Scan for the cell matching the given text and deliver its (X, Y) coordinate at center. 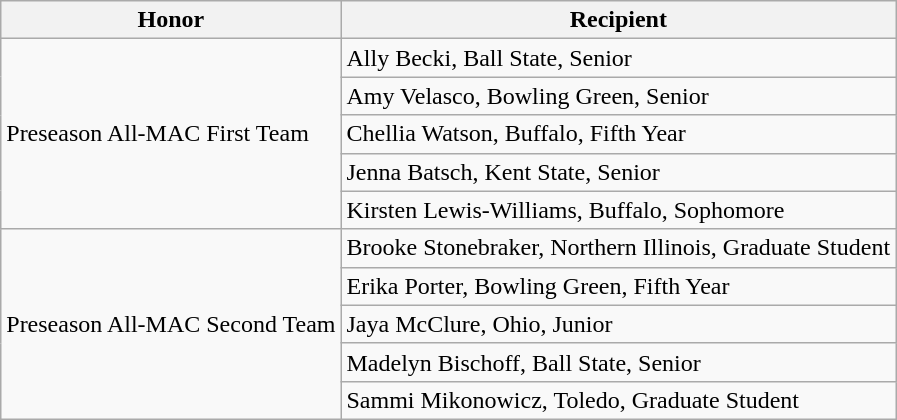
Honor (171, 20)
Recipient (618, 20)
Chellia Watson, Buffalo, Fifth Year (618, 134)
Kirsten Lewis-Williams, Buffalo, Sophomore (618, 210)
Brooke Stonebraker, Northern Illinois, Graduate Student (618, 248)
Jenna Batsch, Kent State, Senior (618, 172)
Preseason All-MAC First Team (171, 134)
Amy Velasco, Bowling Green, Senior (618, 96)
Preseason All-MAC Second Team (171, 324)
Ally Becki, Ball State, Senior (618, 58)
Madelyn Bischoff, Ball State, Senior (618, 362)
Jaya McClure, Ohio, Junior (618, 324)
Erika Porter, Bowling Green, Fifth Year (618, 286)
Sammi Mikonowicz, Toledo, Graduate Student (618, 400)
